Identify which cell holds the provided text, then report its [x, y] central coordinate. 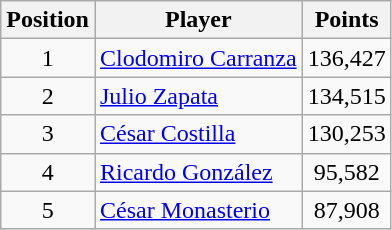
87,908 [346, 210]
95,582 [346, 172]
Points [346, 20]
1 [48, 58]
Position [48, 20]
5 [48, 210]
César Monasterio [198, 210]
Ricardo González [198, 172]
Player [198, 20]
2 [48, 96]
Julio Zapata [198, 96]
134,515 [346, 96]
136,427 [346, 58]
130,253 [346, 134]
Clodomiro Carranza [198, 58]
3 [48, 134]
4 [48, 172]
César Costilla [198, 134]
